Search for the cell housing the specified text and yield its [X, Y] center coordinate. 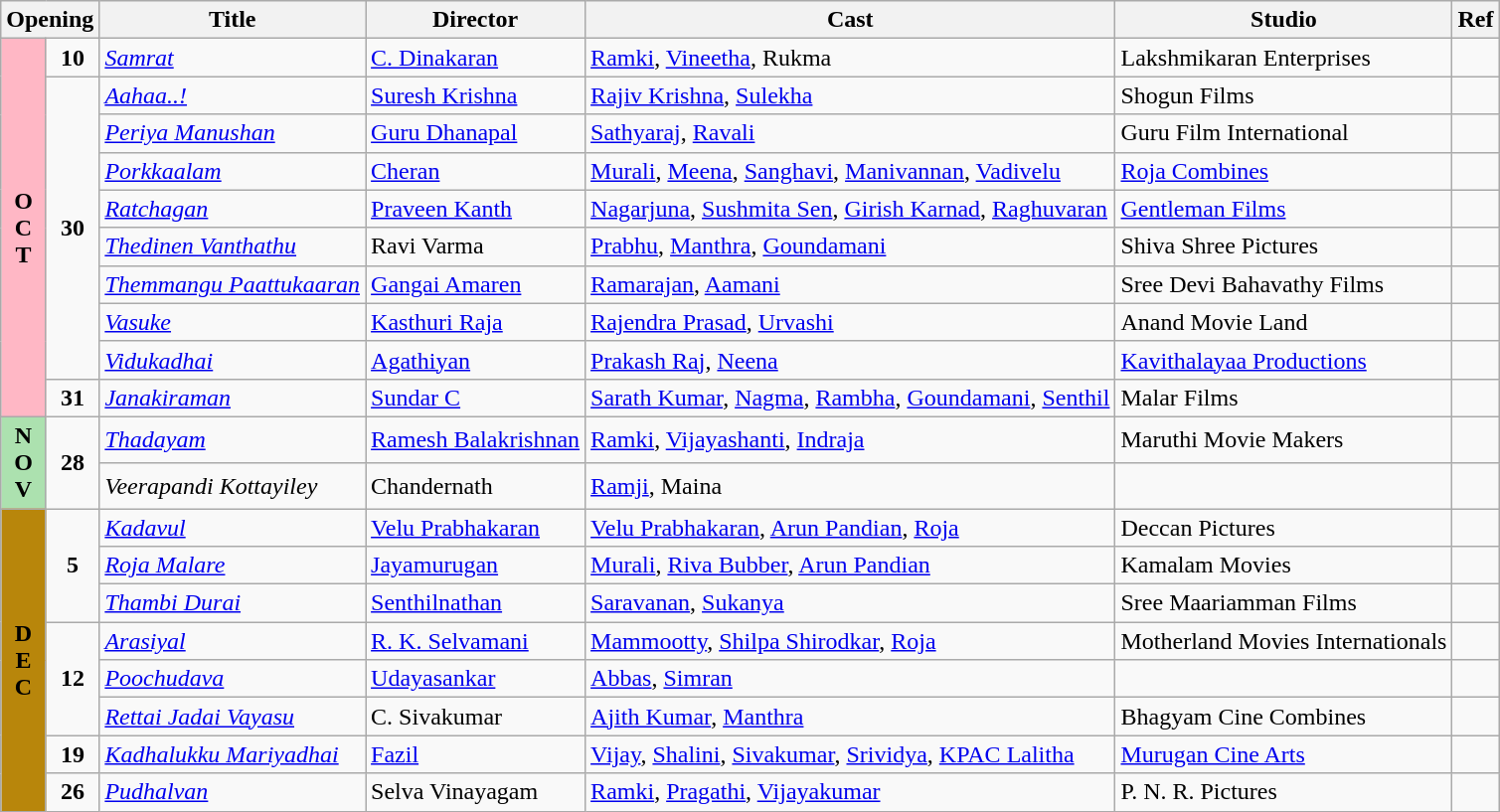
Suresh Krishna [475, 95]
Rettai Jadai Vayasu [233, 717]
Porkkaalam [233, 171]
Praveen Kanth [475, 209]
Prakash Raj, Neena [851, 360]
Thadayam [233, 439]
Ramki, Pragathi, Vijayakumar [851, 792]
Pudhalvan [233, 792]
Arasiyal [233, 641]
C. Sivakumar [475, 717]
Murali, Riva Bubber, Arun Pandian [851, 566]
Rajendra Prasad, Urvashi [851, 322]
Shiva Shree Pictures [1284, 246]
Kadhalukku Mariyadhai [233, 754]
Samrat [233, 58]
Udayasankar [475, 679]
Vasuke [233, 322]
19 [73, 754]
Ref [1475, 20]
Anand Movie Land [1284, 322]
12 [73, 679]
Gentleman Films [1284, 209]
Guru Dhanapal [475, 133]
Velu Prabhakaran [475, 528]
Janakiraman [233, 398]
Deccan Pictures [1284, 528]
Kamalam Movies [1284, 566]
Themmangu Paattukaaran [233, 284]
R. K. Selvamani [475, 641]
Sundar C [475, 398]
Thambi Durai [233, 603]
Rajiv Krishna, Sulekha [851, 95]
Abbas, Simran [851, 679]
Selva Vinayagam [475, 792]
Mammootty, Shilpa Shirodkar, Roja [851, 641]
Lakshmikaran Enterprises [1284, 58]
Ramarajan, Aamani [851, 284]
31 [73, 398]
Prabhu, Manthra, Goundamani [851, 246]
Bhagyam Cine Combines [1284, 717]
Senthilnathan [475, 603]
Kasthuri Raja [475, 322]
Opening [50, 20]
Sathyaraj, Ravali [851, 133]
Shogun Films [1284, 95]
Ramji, Maina [851, 485]
28 [73, 462]
Ramki, Vineetha, Rukma [851, 58]
Sree Devi Bahavathy Films [1284, 284]
Veerapandi Kottayiley [233, 485]
Chandernath [475, 485]
Sarath Kumar, Nagma, Rambha, Goundamani, Senthil [851, 398]
Jayamurugan [475, 566]
NOV [24, 462]
5 [73, 566]
Motherland Movies Internationals [1284, 641]
Studio [1284, 20]
Malar Films [1284, 398]
Ramki, Vijayashanti, Indraja [851, 439]
Vijay, Shalini, Sivakumar, Srividya, KPAC Lalitha [851, 754]
Guru Film International [1284, 133]
Aahaa..! [233, 95]
Kadavul [233, 528]
Maruthi Movie Makers [1284, 439]
DEC [24, 660]
Ratchagan [233, 209]
Roja Combines [1284, 171]
Cast [851, 20]
OCT [24, 229]
Murugan Cine Arts [1284, 754]
Thedinen Vanthathu [233, 246]
Saravanan, Sukanya [851, 603]
Agathiyan [475, 360]
Ramesh Balakrishnan [475, 439]
Kavithalayaa Productions [1284, 360]
10 [73, 58]
Vidukadhai [233, 360]
Director [475, 20]
Gangai Amaren [475, 284]
Roja Malare [233, 566]
Murali, Meena, Sanghavi, Manivannan, Vadivelu [851, 171]
P. N. R. Pictures [1284, 792]
Velu Prabhakaran, Arun Pandian, Roja [851, 528]
Ajith Kumar, Manthra [851, 717]
Title [233, 20]
Sree Maariamman Films [1284, 603]
Fazil [475, 754]
Cheran [475, 171]
Ravi Varma [475, 246]
Nagarjuna, Sushmita Sen, Girish Karnad, Raghuvaran [851, 209]
30 [73, 228]
Periya Manushan [233, 133]
C. Dinakaran [475, 58]
26 [73, 792]
Poochudava [233, 679]
